Search for the cell housing the specified text and yield its (x, y) center coordinate. 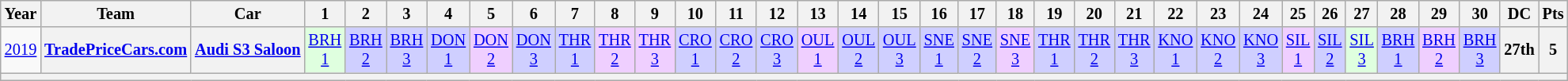
17 (977, 13)
8 (615, 13)
7 (575, 13)
26 (1330, 13)
19 (1054, 13)
DON2 (491, 50)
KNO3 (1261, 50)
DON3 (534, 50)
27th (1519, 50)
OUL1 (818, 50)
CRO2 (736, 50)
29 (1439, 13)
4 (448, 13)
1 (325, 13)
14 (858, 13)
SIL3 (1361, 50)
OUL3 (900, 50)
18 (1015, 13)
27 (1361, 13)
10 (695, 13)
SIL2 (1330, 50)
CRO3 (777, 50)
11 (736, 13)
OUL2 (858, 50)
20 (1094, 13)
28 (1399, 13)
3 (407, 13)
2 (366, 13)
CRO1 (695, 50)
SNE1 (939, 50)
KNO2 (1218, 50)
23 (1218, 13)
2019 (21, 50)
SNE3 (1015, 50)
TradePriceCars.com (116, 50)
KNO1 (1175, 50)
22 (1175, 13)
DON1 (448, 50)
13 (818, 13)
SIL1 (1298, 50)
Audi S3 Saloon (247, 50)
SNE2 (977, 50)
24 (1261, 13)
Pts (1554, 13)
12 (777, 13)
DC (1519, 13)
30 (1480, 13)
Team (116, 13)
15 (900, 13)
9 (655, 13)
6 (534, 13)
25 (1298, 13)
Car (247, 13)
16 (939, 13)
Year (21, 13)
21 (1134, 13)
